Search for the cell housing the specified text and yield its [x, y] center coordinate. 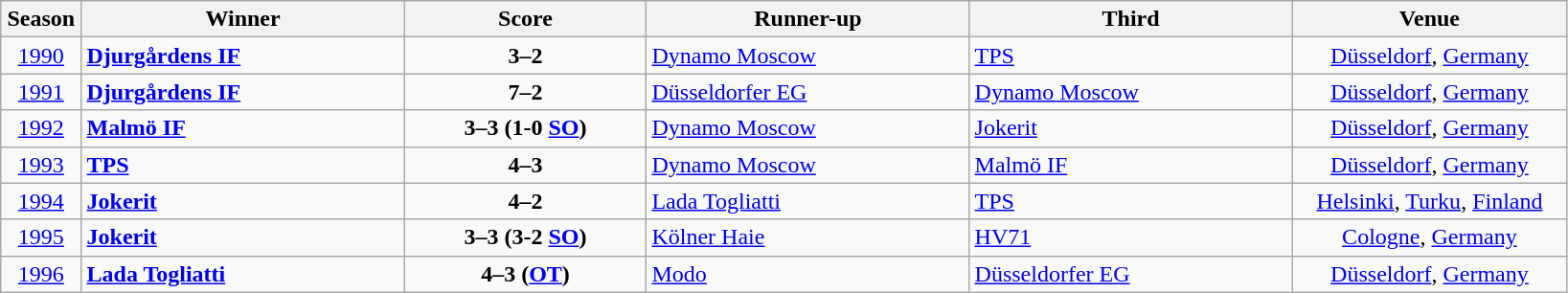
1994 [41, 201]
Score [525, 19]
1995 [41, 237]
Venue [1429, 19]
7–2 [525, 92]
Cologne, Germany [1429, 237]
1990 [41, 56]
Kölner Haie [808, 237]
1992 [41, 128]
Runner-up [808, 19]
4–3 [525, 165]
3–3 (1-0 SO) [525, 128]
4–3 (OT) [525, 274]
1991 [41, 92]
3–2 [525, 56]
4–2 [525, 201]
Helsinki, Turku, Finland [1429, 201]
1996 [41, 274]
HV71 [1130, 237]
Season [41, 19]
Third [1130, 19]
Winner [243, 19]
Modo [808, 274]
3–3 (3-2 SO) [525, 237]
1993 [41, 165]
